Return the [X, Y] coordinate for the center point of the cell that contains the specified text.  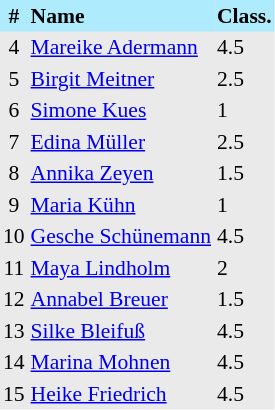
Marina Mohnen [121, 362]
13 [14, 331]
Maria Kühn [121, 205]
Edina Müller [121, 142]
9 [14, 205]
Birgit Meitner [121, 79]
11 [14, 268]
8 [14, 174]
Mareike Adermann [121, 48]
# [14, 16]
15 [14, 394]
Name [121, 16]
Annabel Breuer [121, 300]
14 [14, 362]
Gesche Schünemann [121, 236]
Class. [244, 16]
Heike Friedrich [121, 394]
4 [14, 48]
Annika Zeyen [121, 174]
Simone Kues [121, 110]
7 [14, 142]
Silke Bleifuß [121, 331]
Maya Lindholm [121, 268]
2 [244, 268]
5 [14, 79]
6 [14, 110]
12 [14, 300]
10 [14, 236]
